Provide the [x, y] coordinate of the cell's center where the given text is located.  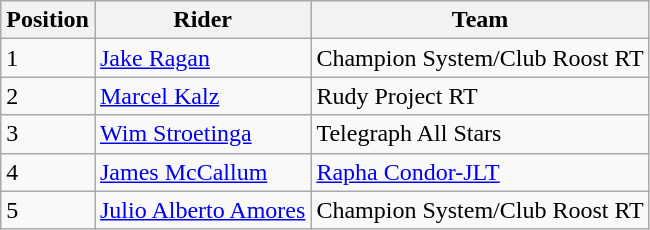
Team [480, 20]
Jake Ragan [202, 58]
1 [48, 58]
James McCallum [202, 172]
Rapha Condor-JLT [480, 172]
Position [48, 20]
Rudy Project RT [480, 96]
Julio Alberto Amores [202, 210]
Telegraph All Stars [480, 134]
Marcel Kalz [202, 96]
5 [48, 210]
2 [48, 96]
Wim Stroetinga [202, 134]
3 [48, 134]
4 [48, 172]
Rider [202, 20]
